Output the [X, Y] coordinate of the center of the cell containing the given text.  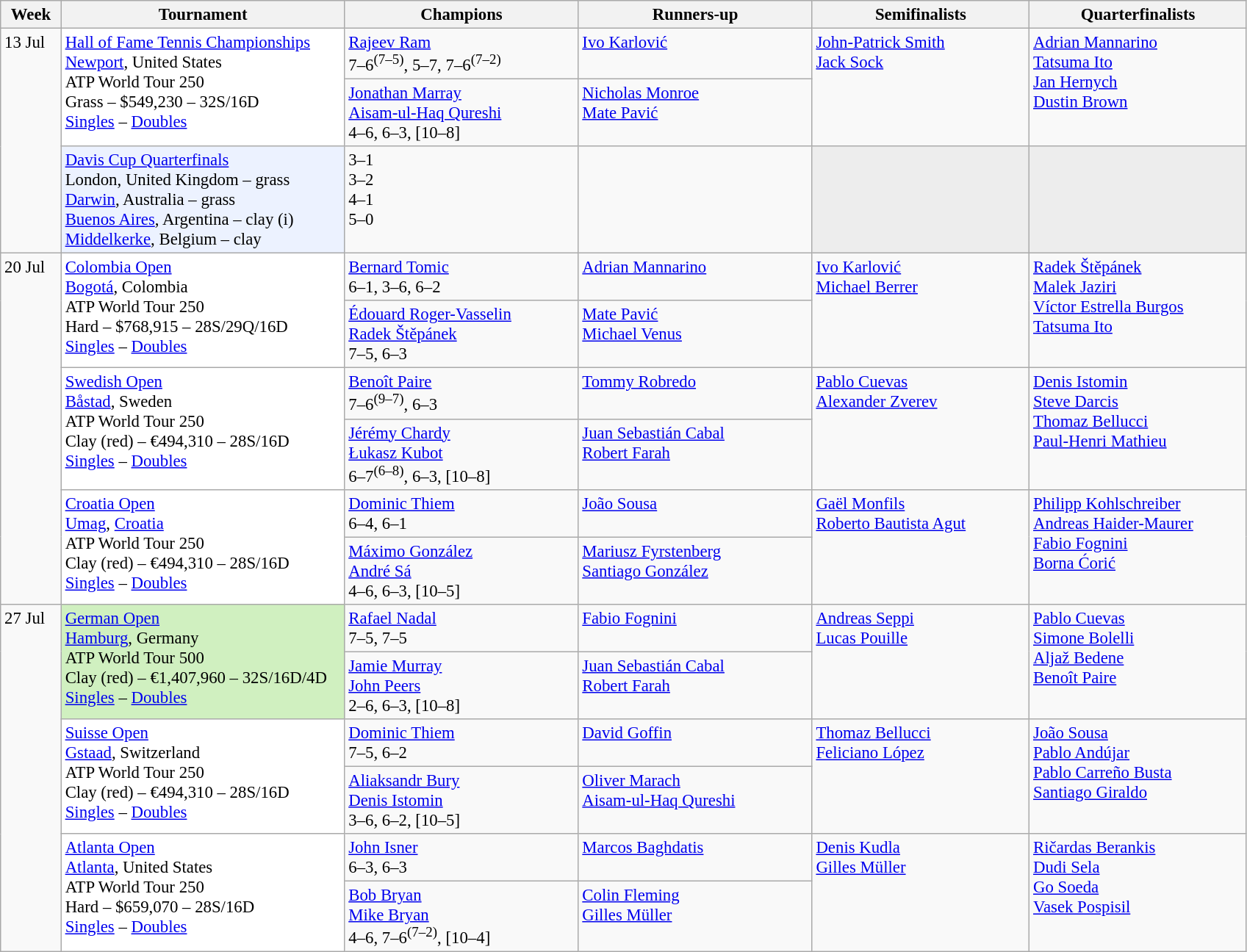
13 Jul [31, 141]
Denis Kudla Gilles Müller [921, 893]
Édouard Roger-Vasselin Radek Štěpánek7–5, 6–3 [461, 335]
Nicholas Monroe Mate Pavić [695, 113]
Bob Bryan Mike Bryan 4–6, 7–6(7–2), [10–4] [461, 917]
Runners-up [695, 15]
Rafael Nadal7–5, 7–5 [461, 629]
Denis Istomin Steve Darcis Thomaz Bellucci Paul-Henri Mathieu [1138, 429]
Dominic Thiem6–4, 6–1 [461, 513]
John-Patrick Smith Jack Sock [921, 88]
Quarterfinalists [1138, 15]
Adrian Mannarino Tatsuma Ito Jan Hernych Dustin Brown [1138, 88]
3–1 3–2 4–1 5–0 [461, 200]
David Goffin [695, 743]
Colombia Open Bogotá, ColombiaATP World Tour 250Hard – $768,915 – 28S/29Q/16DSingles – Doubles [203, 311]
Mate Pavić Michael Venus [695, 335]
Gaël Monfils Roberto Bautista Agut [921, 547]
Pablo Cuevas Simone Bolelli Aljaž Bedene Benoît Paire [1138, 662]
20 Jul [31, 429]
Philipp Kohlschreiber Andreas Haider-Maurer Fabio Fognini Borna Ćorić [1138, 547]
Mariusz Fyrstenberg Santiago González [695, 571]
Jonathan Marray Aisam-ul-Haq Qureshi4–6, 6–3, [10–8] [461, 113]
João Sousa Pablo Andújar Pablo Carreño Busta Santiago Giraldo [1138, 776]
Adrian Mannarino [695, 278]
Thomaz Bellucci Feliciano López [921, 776]
Rajeev Ram7–6(7–5), 5–7, 7–6(7–2) [461, 54]
Hall of Fame Tennis Championships Newport, United StatesATP World Tour 250Grass – $549,230 – 32S/16DSingles – Doubles [203, 88]
Atlanta Open Atlanta, United StatesATP World Tour 250Hard – $659,070 – 28S/16DSingles – Doubles [203, 893]
Aliaksandr Bury Denis Istomin 3–6, 6–2, [10–5] [461, 800]
Suisse Open Gstaad, SwitzerlandATP World Tour 250Clay (red) – €494,310 – 28S/16DSingles – Doubles [203, 776]
Week [31, 15]
Benoît Paire7–6(9–7), 6–3 [461, 394]
Ričardas Berankis Dudi Sela Go Soeda Vasek Pospisil [1138, 893]
John Isner 6–3, 6–3 [461, 858]
Máximo González André Sá4–6, 6–3, [10–5] [461, 571]
Bernard Tomic 6–1, 3–6, 6–2 [461, 278]
Champions [461, 15]
Ivo Karlović Michael Berrer [921, 311]
Oliver Marach Aisam-ul-Haq Qureshi [695, 800]
Marcos Baghdatis [695, 858]
Pablo Cuevas Alexander Zverev [921, 429]
João Sousa [695, 513]
Croatia Open Umag, CroatiaATP World Tour 250Clay (red) – €494,310 – 28S/16DSingles – Doubles [203, 547]
Jérémy Chardy Łukasz Kubot6–7(6–8), 6–3, [10–8] [461, 454]
Fabio Fognini [695, 629]
Tournament [203, 15]
Semifinalists [921, 15]
Davis Cup QuarterfinalsLondon, United Kingdom – grassDarwin, Australia – grassBuenos Aires, Argentina – clay (i)Middelkerke, Belgium – clay [203, 200]
Andreas Seppi Lucas Pouille [921, 662]
German Open Hamburg, GermanyATP World Tour 500Clay (red) – €1,407,960 – 32S/16D/4DSingles – Doubles [203, 662]
Radek Štěpánek Malek Jaziri Víctor Estrella Burgos Tatsuma Ito [1138, 311]
27 Jul [31, 779]
Swedish Open Båstad, SwedenATP World Tour 250Clay (red) – €494,310 – 28S/16DSingles – Doubles [203, 429]
Dominic Thiem 7–5, 6–2 [461, 743]
Jamie Murray John Peers 2–6, 6–3, [10–8] [461, 685]
Ivo Karlović [695, 54]
Tommy Robredo [695, 394]
Colin Fleming Gilles Müller [695, 917]
